Capture the cell that displays the provided text and extract its [X, Y] central coordinate. 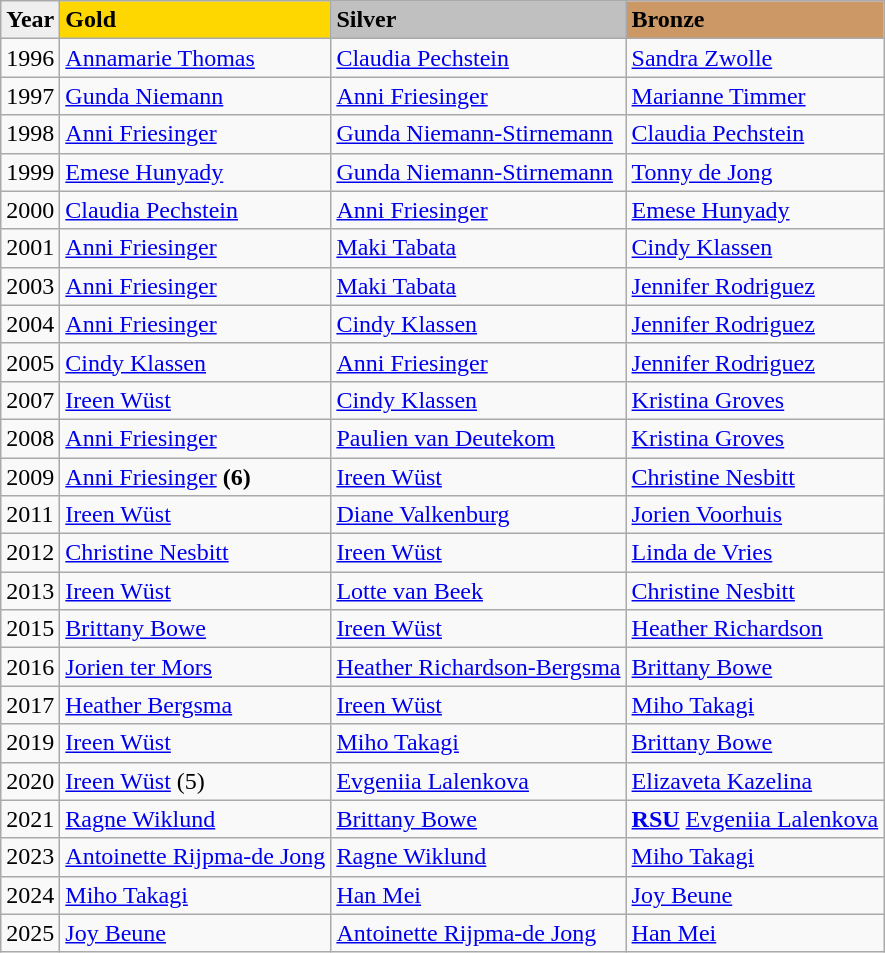
2009 [30, 477]
2003 [30, 286]
2019 [30, 743]
2008 [30, 438]
Diane Valkenburg [478, 515]
RSU Evgeniia Lalenkova [755, 819]
2005 [30, 362]
2004 [30, 324]
Paulien van Deutekom [478, 438]
Jorien Voorhuis [755, 515]
Marianne Timmer [755, 96]
2025 [30, 933]
2021 [30, 819]
Evgeniia Lalenkova [478, 781]
1996 [30, 58]
2001 [30, 248]
Annamarie Thomas [196, 58]
Bronze [755, 20]
Year [30, 20]
2007 [30, 400]
Sandra Zwolle [755, 58]
Tonny de Jong [755, 172]
1998 [30, 134]
Elizaveta Kazelina [755, 781]
2013 [30, 591]
2024 [30, 895]
Heather Bergsma [196, 705]
Gold [196, 20]
1997 [30, 96]
2015 [30, 629]
Lotte van Beek [478, 591]
2011 [30, 515]
2020 [30, 781]
Heather Richardson-Bergsma [478, 667]
Silver [478, 20]
Gunda Niemann [196, 96]
2000 [30, 210]
2012 [30, 553]
2016 [30, 667]
1999 [30, 172]
2017 [30, 705]
2023 [30, 857]
Jorien ter Mors [196, 667]
Ireen Wüst (5) [196, 781]
Linda de Vries [755, 553]
Anni Friesinger (6) [196, 477]
Heather Richardson [755, 629]
